Extract the [X, Y] coordinate from the center of the cell holding the provided text.  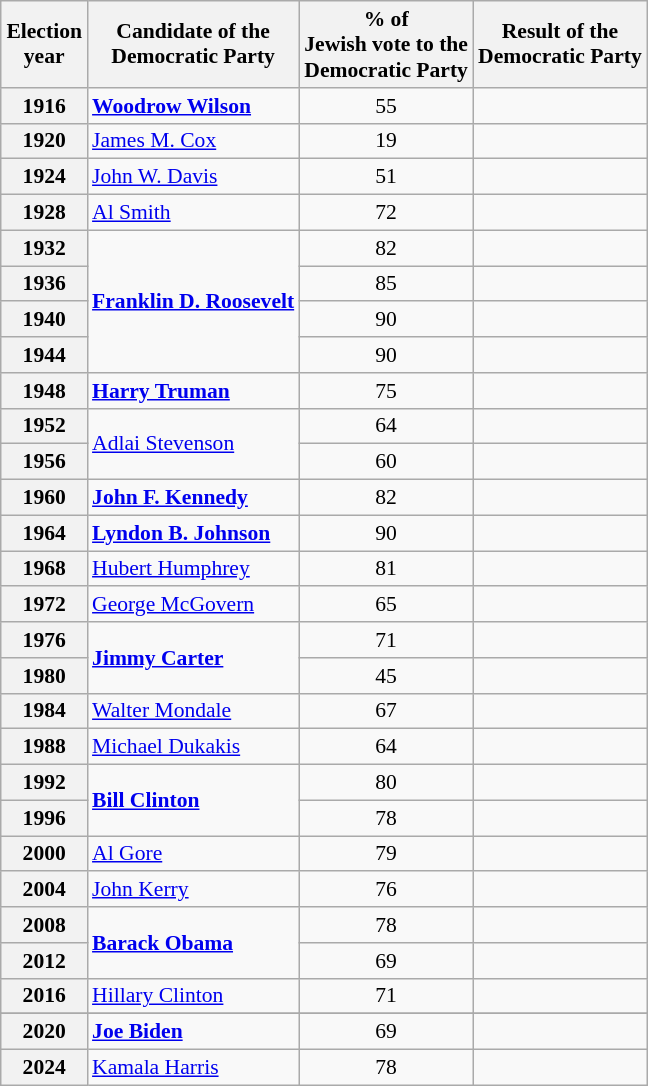
2024 [44, 1067]
Joe Biden [193, 1032]
81 [386, 568]
Woodrow Wilson [193, 105]
James M. Cox [193, 141]
Hillary Clinton [193, 996]
Al Smith [193, 212]
79 [386, 854]
80 [386, 782]
1932 [44, 248]
1940 [44, 319]
1992 [44, 782]
1988 [44, 747]
Result of the Democratic Party [560, 44]
55 [386, 105]
Candidate of the Democratic Party [193, 44]
1984 [44, 711]
2020 [44, 1032]
65 [386, 604]
Al Gore [193, 854]
1952 [44, 426]
1960 [44, 497]
67 [386, 711]
85 [386, 284]
76 [386, 889]
Adlai Stevenson [193, 444]
1928 [44, 212]
1948 [44, 390]
Harry Truman [193, 390]
1964 [44, 533]
2008 [44, 925]
1916 [44, 105]
2012 [44, 960]
45 [386, 675]
1972 [44, 604]
John Kerry [193, 889]
1936 [44, 284]
60 [386, 462]
Michael Dukakis [193, 747]
2016 [44, 996]
Jimmy Carter [193, 658]
Bill Clinton [193, 800]
75 [386, 390]
19 [386, 141]
Kamala Harris [193, 1067]
51 [386, 177]
1944 [44, 355]
Hubert Humphrey [193, 568]
1956 [44, 462]
1980 [44, 675]
Election year [44, 44]
2004 [44, 889]
Franklin D. Roosevelt [193, 301]
Walter Mondale [193, 711]
1920 [44, 141]
% of Jewish vote to the Democratic Party [386, 44]
1976 [44, 640]
Barack Obama [193, 942]
1996 [44, 818]
72 [386, 212]
John F. Kennedy [193, 497]
George McGovern [193, 604]
1968 [44, 568]
2000 [44, 854]
1924 [44, 177]
Lyndon B. Johnson [193, 533]
John W. Davis [193, 177]
